Search for the cell housing the specified text and yield its (X, Y) center coordinate. 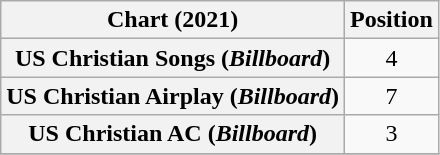
US Christian AC (Billboard) (173, 134)
7 (392, 96)
US Christian Airplay (Billboard) (173, 96)
3 (392, 134)
4 (392, 58)
Chart (2021) (173, 20)
US Christian Songs (Billboard) (173, 58)
Position (392, 20)
